Extract the (x, y) coordinate from the center of the cell holding the provided text.  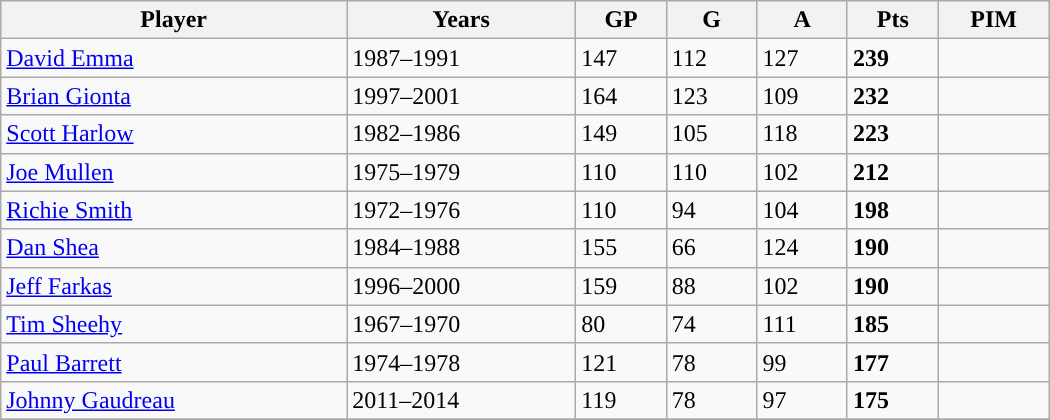
149 (622, 134)
2011–2014 (462, 400)
1987–1991 (462, 58)
GP (622, 20)
159 (622, 286)
Dan Shea (174, 248)
97 (802, 400)
Paul Barrett (174, 362)
109 (802, 96)
1984–1988 (462, 248)
1975–1979 (462, 172)
185 (892, 324)
123 (712, 96)
104 (802, 210)
223 (892, 134)
1982–1986 (462, 134)
147 (622, 58)
74 (712, 324)
G (712, 20)
212 (892, 172)
1967–1970 (462, 324)
111 (802, 324)
164 (622, 96)
Jeff Farkas (174, 286)
Pts (892, 20)
Years (462, 20)
Brian Gionta (174, 96)
118 (802, 134)
Richie Smith (174, 210)
112 (712, 58)
David Emma (174, 58)
1997–2001 (462, 96)
A (802, 20)
80 (622, 324)
121 (622, 362)
Johnny Gaudreau (174, 400)
175 (892, 400)
1996–2000 (462, 286)
PIM (994, 20)
Tim Sheehy (174, 324)
177 (892, 362)
127 (802, 58)
99 (802, 362)
105 (712, 134)
Joe Mullen (174, 172)
155 (622, 248)
119 (622, 400)
88 (712, 286)
198 (892, 210)
1972–1976 (462, 210)
124 (802, 248)
239 (892, 58)
Scott Harlow (174, 134)
Player (174, 20)
232 (892, 96)
94 (712, 210)
1974–1978 (462, 362)
66 (712, 248)
